For the text-containing cell, return its midpoint in [X, Y] coordinate format. 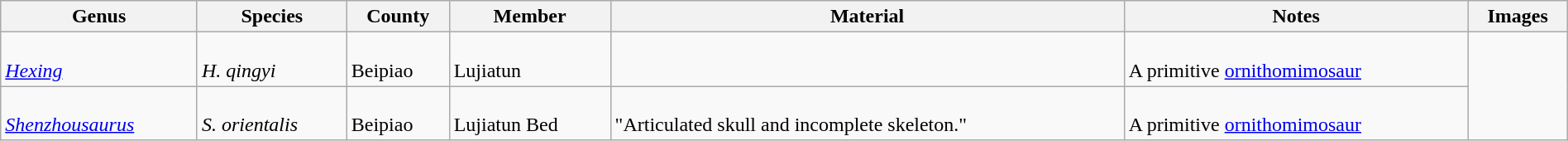
Genus [99, 17]
H. qingyi [271, 60]
County [398, 17]
Shenzhousaurus [99, 113]
Lujiatun Bed [529, 113]
Notes [1296, 17]
"Articulated skull and incomplete skeleton." [867, 113]
Hexing [99, 60]
Lujiatun [529, 60]
S. orientalis [271, 113]
Species [271, 17]
Member [529, 17]
Images [1518, 17]
Material [867, 17]
